Provide the (X, Y) coordinate of the cell's center where the given text is located.  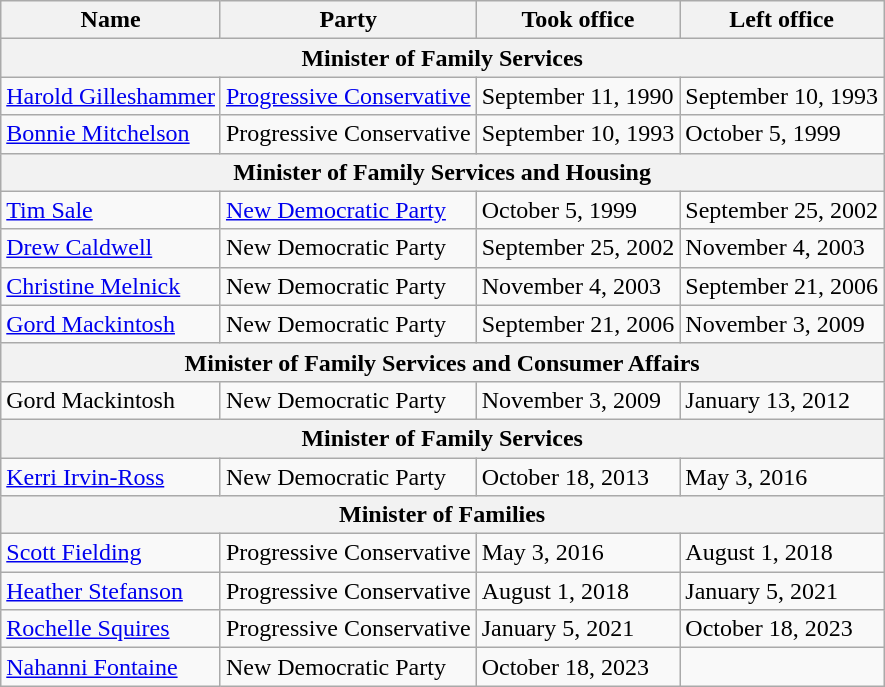
January 13, 2012 (782, 400)
Heather Stefanson (111, 591)
October 18, 2013 (578, 477)
Party (348, 20)
Left office (782, 20)
Drew Caldwell (111, 248)
Christine Melnick (111, 286)
Bonnie Mitchelson (111, 134)
Minister of Family Services and Housing (442, 172)
Name (111, 20)
September 11, 1990 (578, 96)
Minister of Family Services and Consumer Affairs (442, 362)
Took office (578, 20)
Scott Fielding (111, 553)
Nahanni Fontaine (111, 667)
Kerri Irvin-Ross (111, 477)
Tim Sale (111, 210)
Rochelle Squires (111, 629)
Minister of Families (442, 515)
Harold Gilleshammer (111, 96)
